For the text-containing cell, return its midpoint in [X, Y] coordinate format. 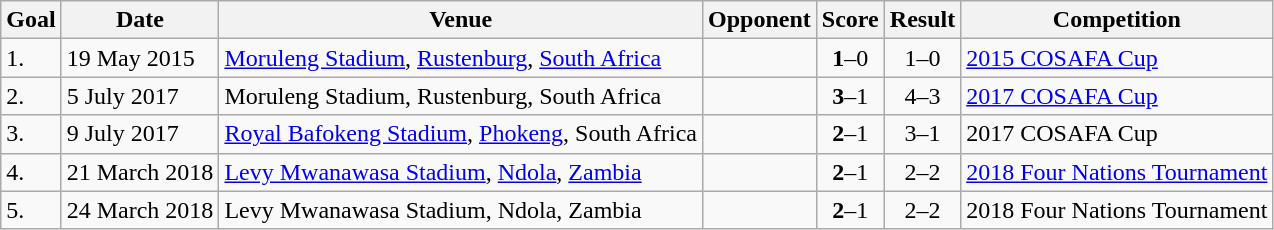
Result [922, 20]
Goal [31, 20]
Score [850, 20]
5 July 2017 [140, 96]
5. [31, 210]
24 March 2018 [140, 210]
9 July 2017 [140, 134]
1. [31, 58]
2015 COSAFA Cup [1117, 58]
3. [31, 134]
4–3 [922, 96]
Competition [1117, 20]
Royal Bafokeng Stadium, Phokeng, South Africa [461, 134]
2. [31, 96]
Venue [461, 20]
21 March 2018 [140, 172]
Date [140, 20]
4. [31, 172]
19 May 2015 [140, 58]
Opponent [760, 20]
